Identify which cell holds the provided text, then report its (X, Y) central coordinate. 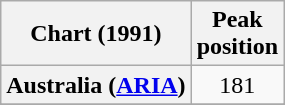
Australia (ARIA) (96, 85)
Chart (1991) (96, 34)
Peakposition (237, 34)
181 (237, 85)
